Identify which cell holds the provided text, then report its [x, y] central coordinate. 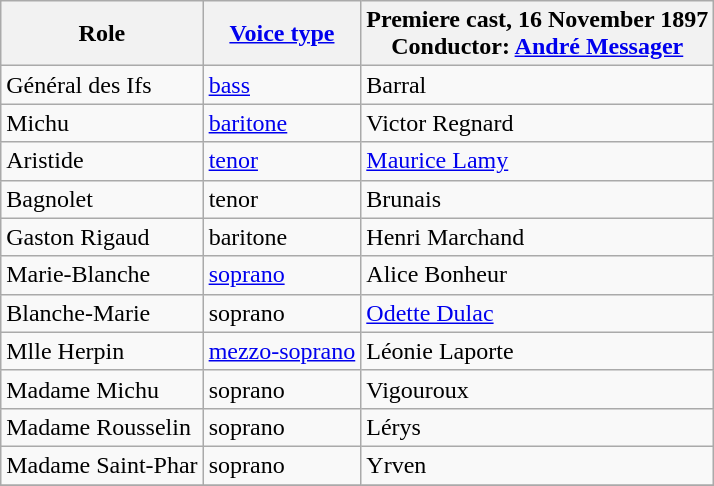
Général des Ifs [102, 85]
Bagnolet [102, 199]
Mlle Herpin [102, 351]
mezzo-soprano [282, 351]
Brunais [538, 199]
Blanche-Marie [102, 313]
Michu [102, 123]
Victor Regnard [538, 123]
Léonie Laporte [538, 351]
Lérys [538, 427]
Marie-Blanche [102, 275]
Madame Rousselin [102, 427]
Role [102, 34]
bass [282, 85]
Aristide [102, 161]
Madame Michu [102, 389]
Henri Marchand [538, 237]
Vigouroux [538, 389]
Alice Bonheur [538, 275]
Odette Dulac [538, 313]
Barral [538, 85]
Maurice Lamy [538, 161]
Yrven [538, 465]
Premiere cast, 16 November 1897Conductor: André Messager [538, 34]
Gaston Rigaud [102, 237]
Voice type [282, 34]
Madame Saint-Phar [102, 465]
